Capture the cell that displays the provided text and extract its (X, Y) central coordinate. 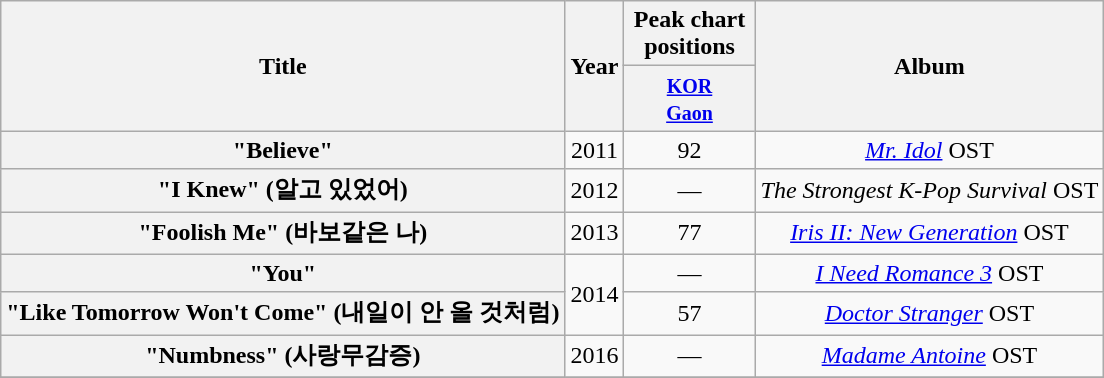
Year (594, 66)
"You" (283, 273)
Iris II: New Generation OST (930, 234)
Title (283, 66)
2016 (594, 356)
"Believe" (283, 150)
Madame Antoine OST (930, 356)
Mr. Idol OST (930, 150)
Doctor Stranger OST (930, 314)
I Need Romance 3 OST (930, 273)
KORGaon (690, 98)
57 (690, 314)
"I Knew" (알고 있었어) (283, 190)
"Numbness" (사랑무감증) (283, 356)
2013 (594, 234)
92 (690, 150)
2014 (594, 294)
Album (930, 66)
The Strongest K-Pop Survival OST (930, 190)
"Foolish Me" (바보같은 나) (283, 234)
2012 (594, 190)
"Like Tomorrow Won't Come" (내일이 안 올 것처럼) (283, 314)
2011 (594, 150)
77 (690, 234)
Peak chart positions (690, 34)
